Determine the [X, Y] coordinate at the center of the cell enclosing the given text.  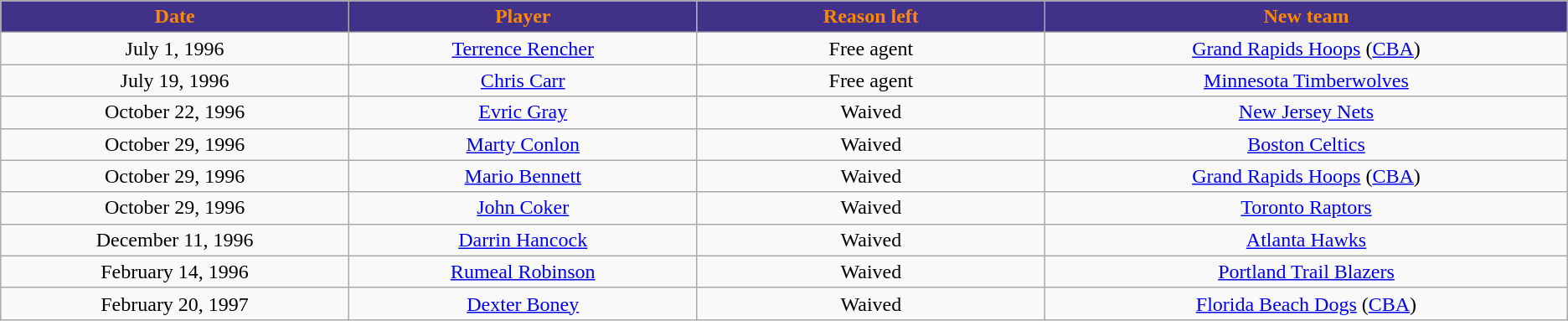
February 14, 1996 [175, 272]
Terrence Rencher [523, 49]
Boston Celtics [1307, 144]
Reason left [871, 17]
Darrin Hancock [523, 240]
Florida Beach Dogs (CBA) [1307, 303]
December 11, 1996 [175, 240]
John Coker [523, 208]
Portland Trail Blazers [1307, 272]
Atlanta Hawks [1307, 240]
New team [1307, 17]
July 1, 1996 [175, 49]
Minnesota Timberwolves [1307, 80]
February 20, 1997 [175, 303]
Date [175, 17]
October 22, 1996 [175, 112]
Evric Gray [523, 112]
Mario Bennett [523, 176]
July 19, 1996 [175, 80]
Dexter Boney [523, 303]
Rumeal Robinson [523, 272]
Marty Conlon [523, 144]
Toronto Raptors [1307, 208]
Player [523, 17]
New Jersey Nets [1307, 112]
Chris Carr [523, 80]
